Provide the [x, y] coordinate of the cell's center where the given text is located.  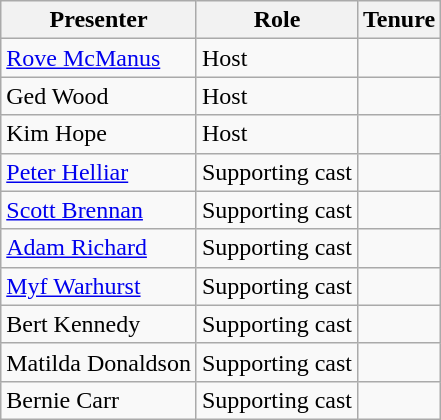
Bert Kennedy [99, 324]
Kim Hope [99, 134]
Ged Wood [99, 96]
Peter Helliar [99, 172]
Adam Richard [99, 248]
Role [276, 20]
Rove McManus [99, 58]
Bernie Carr [99, 400]
Tenure [400, 20]
Matilda Donaldson [99, 362]
Myf Warhurst [99, 286]
Presenter [99, 20]
Scott Brennan [99, 210]
